Scan for the cell matching the given text and deliver its [X, Y] coordinate at center. 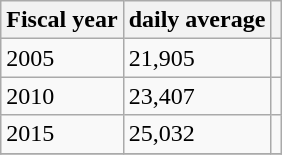
23,407 [197, 96]
2005 [62, 58]
2010 [62, 96]
21,905 [197, 58]
daily average [197, 20]
25,032 [197, 134]
Fiscal year [62, 20]
2015 [62, 134]
